Find where the given text appears and provide that cell's center as [x, y] coordinate. 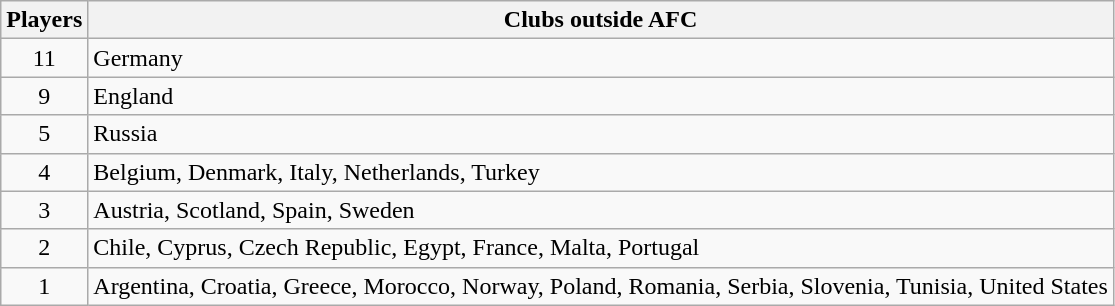
3 [44, 210]
9 [44, 96]
4 [44, 172]
Chile, Cyprus, Czech Republic, Egypt, France, Malta, Portugal [601, 248]
Players [44, 20]
Belgium, Denmark, Italy, Netherlands, Turkey [601, 172]
1 [44, 286]
Argentina, Croatia, Greece, Morocco, Norway, Poland, Romania, Serbia, Slovenia, Tunisia, United States [601, 286]
Clubs outside AFC [601, 20]
Germany [601, 58]
Austria, Scotland, Spain, Sweden [601, 210]
11 [44, 58]
England [601, 96]
2 [44, 248]
Russia [601, 134]
5 [44, 134]
